Find where the given text appears and provide that cell's center as (x, y) coordinate. 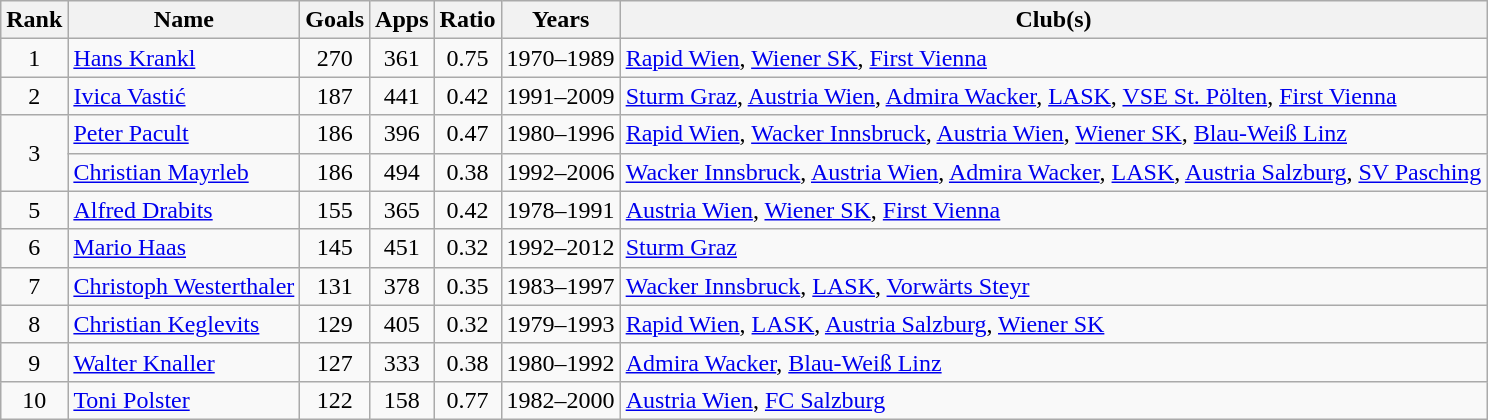
Rapid Wien, Wacker Innsbruck, Austria Wien, Wiener SK, Blau-Weiß Linz (1054, 134)
Apps (402, 20)
0.75 (468, 58)
361 (402, 58)
Christian Keglevits (184, 324)
127 (335, 362)
145 (335, 248)
158 (402, 400)
Christian Mayrleb (184, 172)
Alfred Drabits (184, 210)
122 (335, 400)
Name (184, 20)
Sturm Graz (1054, 248)
1980–1992 (560, 362)
1992–2012 (560, 248)
8 (34, 324)
Sturm Graz, Austria Wien, Admira Wacker, LASK, VSE St. Pölten, First Vienna (1054, 96)
405 (402, 324)
Austria Wien, FC Salzburg (1054, 400)
333 (402, 362)
9 (34, 362)
441 (402, 96)
1970–1989 (560, 58)
Goals (335, 20)
0.77 (468, 400)
1992–2006 (560, 172)
Wacker Innsbruck, LASK, Vorwärts Steyr (1054, 286)
Years (560, 20)
Austria Wien, Wiener SK, First Vienna (1054, 210)
0.35 (468, 286)
1978–1991 (560, 210)
Ratio (468, 20)
Admira Wacker, Blau-Weiß Linz (1054, 362)
1 (34, 58)
131 (335, 286)
Rank (34, 20)
Club(s) (1054, 20)
2 (34, 96)
Ivica Vastić (184, 96)
396 (402, 134)
Hans Krankl (184, 58)
Mario Haas (184, 248)
0.47 (468, 134)
1982–2000 (560, 400)
3 (34, 153)
1980–1996 (560, 134)
Christoph Westerthaler (184, 286)
Walter Knaller (184, 362)
10 (34, 400)
1991–2009 (560, 96)
6 (34, 248)
1979–1993 (560, 324)
494 (402, 172)
129 (335, 324)
187 (335, 96)
270 (335, 58)
Toni Polster (184, 400)
155 (335, 210)
Wacker Innsbruck, Austria Wien, Admira Wacker, LASK, Austria Salzburg, SV Pasching (1054, 172)
365 (402, 210)
Rapid Wien, Wiener SK, First Vienna (1054, 58)
7 (34, 286)
1983–1997 (560, 286)
Rapid Wien, LASK, Austria Salzburg, Wiener SK (1054, 324)
378 (402, 286)
451 (402, 248)
5 (34, 210)
Peter Pacult (184, 134)
